Determine the [X, Y] coordinate at the center of the cell enclosing the given text.  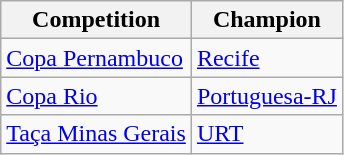
Champion [266, 20]
Portuguesa-RJ [266, 96]
Competition [96, 20]
URT [266, 134]
Copa Rio [96, 96]
Copa Pernambuco [96, 58]
Taça Minas Gerais [96, 134]
Recife [266, 58]
